Capture the cell that displays the provided text and extract its (x, y) central coordinate. 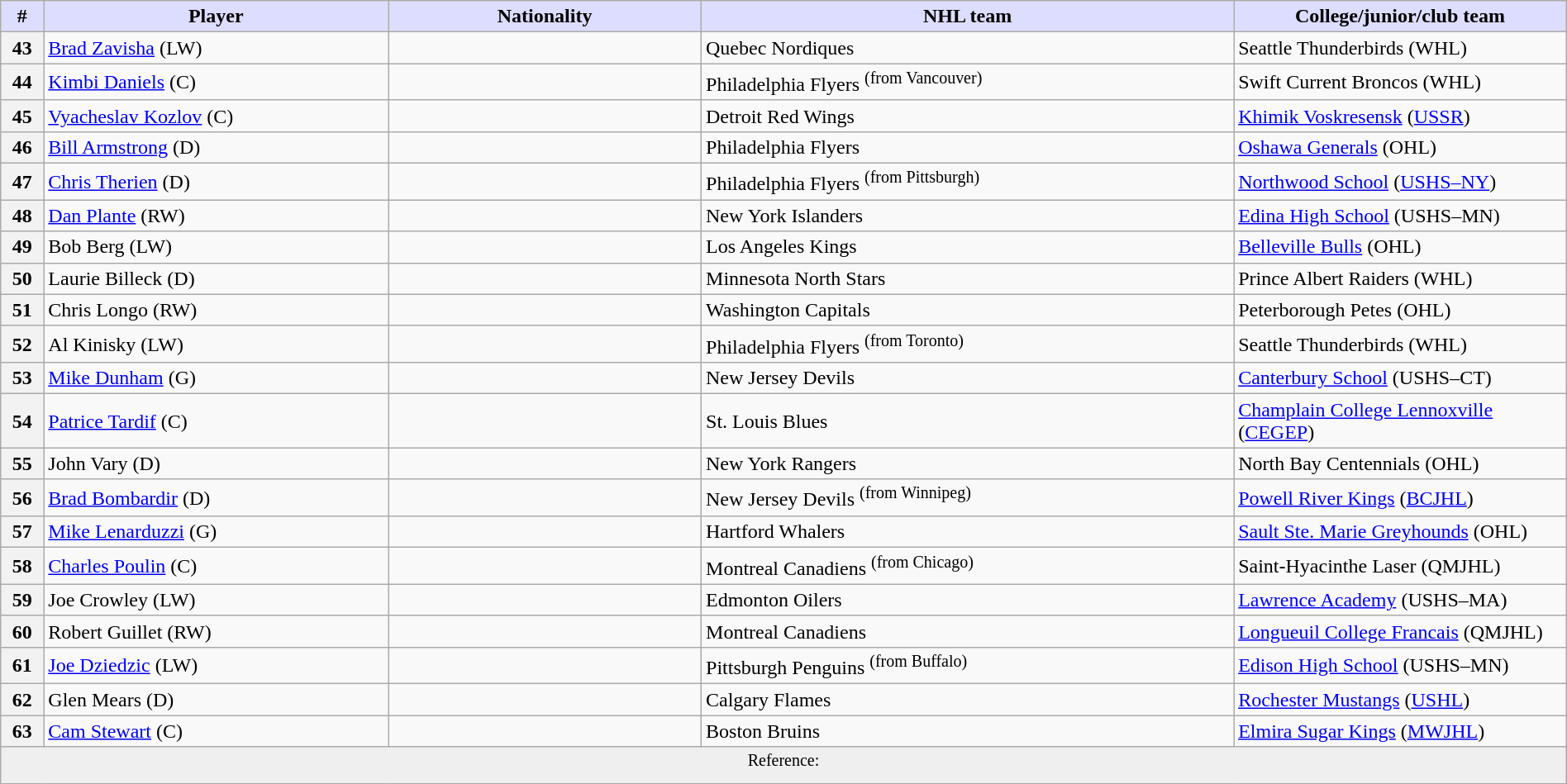
Philadelphia Flyers (968, 147)
Lawrence Academy (USHS–MA) (1400, 600)
Chris Longo (RW) (217, 310)
Khimik Voskresensk (USSR) (1400, 116)
Pittsburgh Penguins (from Buffalo) (968, 666)
Brad Bombardir (D) (217, 497)
Montreal Canadiens (from Chicago) (968, 567)
Vyacheslav Kozlov (C) (217, 116)
48 (22, 216)
Prince Albert Raiders (WHL) (1400, 278)
49 (22, 247)
Washington Capitals (968, 310)
53 (22, 378)
Kimbi Daniels (C) (217, 83)
46 (22, 147)
Reference: (783, 765)
50 (22, 278)
Belleville Bulls (OHL) (1400, 247)
Joe Crowley (LW) (217, 600)
St. Louis Blues (968, 421)
Northwood School (USHS–NY) (1400, 182)
56 (22, 497)
Boston Bruins (968, 731)
Al Kinisky (LW) (217, 344)
59 (22, 600)
52 (22, 344)
New Jersey Devils (from Winnipeg) (968, 497)
47 (22, 182)
Montreal Canadiens (968, 631)
Sault Ste. Marie Greyhounds (OHL) (1400, 532)
Edison High School (USHS–MN) (1400, 666)
Peterborough Petes (OHL) (1400, 310)
Rochester Mustangs (USHL) (1400, 700)
51 (22, 310)
Canterbury School (USHS–CT) (1400, 378)
NHL team (968, 17)
# (22, 17)
Philadelphia Flyers (from Toronto) (968, 344)
Bill Armstrong (D) (217, 147)
Powell River Kings (BCJHL) (1400, 497)
Philadelphia Flyers (from Pittsburgh) (968, 182)
Champlain College Lennoxville (CEGEP) (1400, 421)
Brad Zavisha (LW) (217, 48)
Robert Guillet (RW) (217, 631)
55 (22, 463)
New Jersey Devils (968, 378)
Joe Dziedzic (LW) (217, 666)
Laurie Billeck (D) (217, 278)
61 (22, 666)
60 (22, 631)
62 (22, 700)
63 (22, 731)
Calgary Flames (968, 700)
45 (22, 116)
Mike Lenarduzzi (G) (217, 532)
Longueuil College Francais (QMJHL) (1400, 631)
54 (22, 421)
Dan Plante (RW) (217, 216)
44 (22, 83)
Quebec Nordiques (968, 48)
College/junior/club team (1400, 17)
Philadelphia Flyers (from Vancouver) (968, 83)
Elmira Sugar Kings (MWJHL) (1400, 731)
Bob Berg (LW) (217, 247)
Mike Dunham (G) (217, 378)
Cam Stewart (C) (217, 731)
John Vary (D) (217, 463)
Los Angeles Kings (968, 247)
New York Rangers (968, 463)
43 (22, 48)
Chris Therien (D) (217, 182)
Edmonton Oilers (968, 600)
Oshawa Generals (OHL) (1400, 147)
Charles Poulin (C) (217, 567)
Saint-Hyacinthe Laser (QMJHL) (1400, 567)
57 (22, 532)
Edina High School (USHS–MN) (1400, 216)
Swift Current Broncos (WHL) (1400, 83)
Minnesota North Stars (968, 278)
Nationality (545, 17)
Player (217, 17)
58 (22, 567)
Patrice Tardif (C) (217, 421)
New York Islanders (968, 216)
Hartford Whalers (968, 532)
North Bay Centennials (OHL) (1400, 463)
Glen Mears (D) (217, 700)
Detroit Red Wings (968, 116)
